For the text-containing cell, return its midpoint in (x, y) coordinate format. 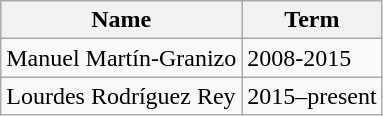
Manuel Martín-Granizo (122, 58)
Name (122, 20)
Lourdes Rodríguez Rey (122, 96)
Term (312, 20)
2015–present (312, 96)
2008-2015 (312, 58)
